Extract the (x, y) coordinate from the center of the cell holding the provided text.  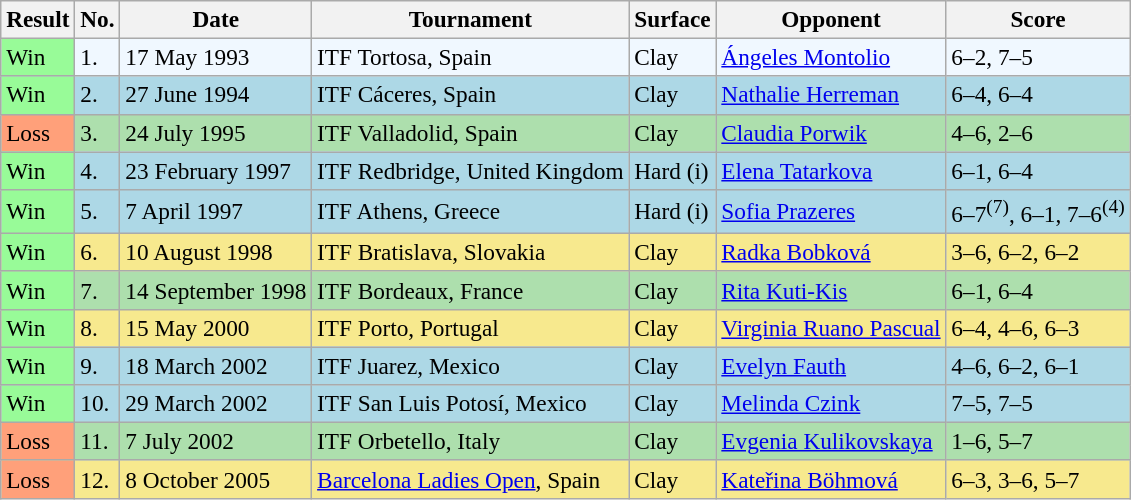
No. (98, 19)
Rita Kuti-Kis (831, 290)
Surface (672, 19)
15 May 2000 (216, 328)
3–6, 6–2, 6–2 (1038, 252)
7–5, 7–5 (1038, 403)
4–6, 6–2, 6–1 (1038, 366)
10 August 1998 (216, 252)
Claudia Porwik (831, 133)
29 March 2002 (216, 403)
Melinda Czink (831, 403)
1. (98, 57)
18 March 2002 (216, 366)
Kateřina Böhmová (831, 479)
ITF Tortosa, Spain (470, 57)
ITF Bordeaux, France (470, 290)
Score (1038, 19)
11. (98, 441)
7. (98, 290)
7 April 1997 (216, 211)
Tournament (470, 19)
6–2, 7–5 (1038, 57)
ITF Bratislava, Slovakia (470, 252)
5. (98, 211)
Evelyn Fauth (831, 366)
Evgenia Kulikovskaya (831, 441)
6–3, 3–6, 5–7 (1038, 479)
ITF Athens, Greece (470, 211)
ITF Orbetello, Italy (470, 441)
24 July 1995 (216, 133)
Sofia Prazeres (831, 211)
10. (98, 403)
3. (98, 133)
23 February 1997 (216, 170)
6–7(7), 6–1, 7–6(4) (1038, 211)
9. (98, 366)
Elena Tatarkova (831, 170)
4–6, 2–6 (1038, 133)
Ángeles Montolio (831, 57)
14 September 1998 (216, 290)
4. (98, 170)
ITF Cáceres, Spain (470, 95)
12. (98, 479)
ITF Valladolid, Spain (470, 133)
Nathalie Herreman (831, 95)
Radka Bobková (831, 252)
8 October 2005 (216, 479)
1–6, 5–7 (1038, 441)
ITF San Luis Potosí, Mexico (470, 403)
8. (98, 328)
Opponent (831, 19)
6–4, 6–4 (1038, 95)
6. (98, 252)
ITF Porto, Portugal (470, 328)
Virginia Ruano Pascual (831, 328)
ITF Redbridge, United Kingdom (470, 170)
27 June 1994 (216, 95)
Barcelona Ladies Open, Spain (470, 479)
ITF Juarez, Mexico (470, 366)
17 May 1993 (216, 57)
2. (98, 95)
Date (216, 19)
6–4, 4–6, 6–3 (1038, 328)
7 July 2002 (216, 441)
Result (38, 19)
